Return the [x, y] coordinate for the center point of the cell that contains the specified text.  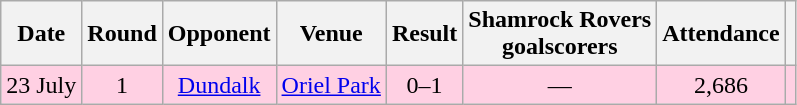
23 July [42, 85]
Date [42, 34]
— [560, 85]
Venue [331, 34]
Dundalk [219, 85]
Attendance [721, 34]
Shamrock Roversgoalscorers [560, 34]
Opponent [219, 34]
Result [424, 34]
Round [122, 34]
2,686 [721, 85]
0–1 [424, 85]
1 [122, 85]
Oriel Park [331, 85]
